From the cell containing the given text, extract its center point as [x, y] coordinate. 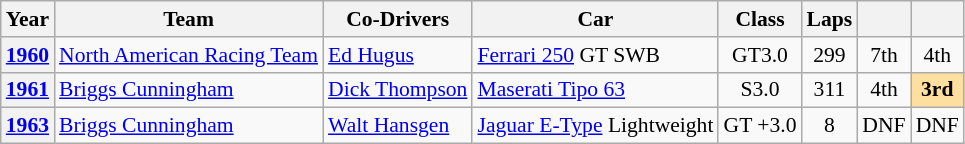
Car [595, 19]
Team [188, 19]
Class [760, 19]
1963 [28, 126]
Maserati Tipo 63 [595, 90]
Dick Thompson [398, 90]
GT +3.0 [760, 126]
8 [830, 126]
311 [830, 90]
Year [28, 19]
Ed Hugus [398, 55]
299 [830, 55]
North American Racing Team [188, 55]
1960 [28, 55]
Co-Drivers [398, 19]
7th [884, 55]
GT3.0 [760, 55]
Walt Hansgen [398, 126]
S3.0 [760, 90]
1961 [28, 90]
Jaguar E-Type Lightweight [595, 126]
Laps [830, 19]
3rd [938, 90]
Ferrari 250 GT SWB [595, 55]
